Output the [x, y] coordinate of the center of the cell containing the given text.  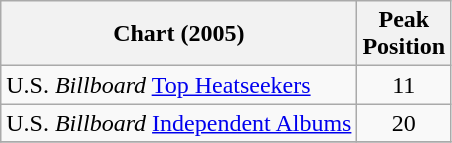
U.S. Billboard Top Heatseekers [179, 85]
PeakPosition [404, 34]
11 [404, 85]
Chart (2005) [179, 34]
20 [404, 123]
U.S. Billboard Independent Albums [179, 123]
